Output the [x, y] coordinate of the center of the cell containing the given text.  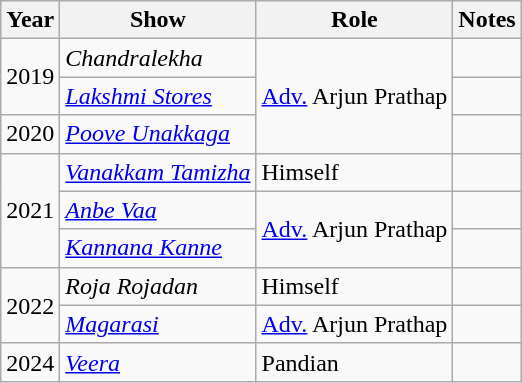
Roja Rojadan [158, 286]
Chandralekha [158, 58]
Lakshmi Stores [158, 96]
Role [354, 20]
Anbe Vaa [158, 210]
Pandian [354, 362]
2019 [30, 77]
2024 [30, 362]
Vanakkam Tamizha [158, 172]
2020 [30, 134]
Magarasi [158, 324]
Notes [487, 20]
Year [30, 20]
Show [158, 20]
2022 [30, 305]
Veera [158, 362]
Poove Unakkaga [158, 134]
2021 [30, 210]
Kannana Kanne [158, 248]
